Determine the [X, Y] coordinate at the center of the cell enclosing the given text.  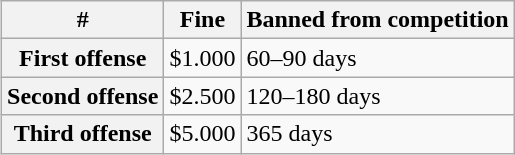
First offense [83, 58]
# [83, 20]
120–180 days [378, 96]
$1.000 [202, 58]
Second offense [83, 96]
Banned from competition [378, 20]
365 days [378, 134]
$2.500 [202, 96]
Fine [202, 20]
Third offense [83, 134]
$5.000 [202, 134]
60–90 days [378, 58]
